Locate the cell with the specified text and output its [x, y] center coordinate. 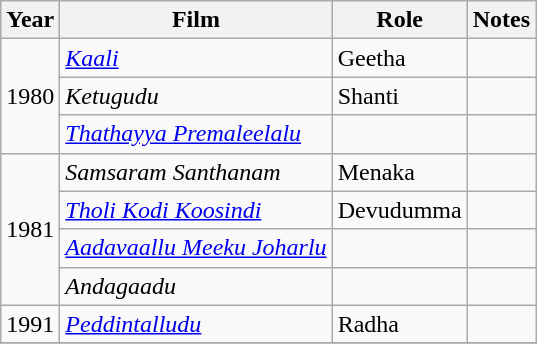
Radha [400, 324]
Devudumma [400, 210]
Shanti [400, 96]
Andagaadu [196, 286]
Aadavaallu Meeku Joharlu [196, 248]
1980 [30, 96]
Ketugudu [196, 96]
Peddintalludu [196, 324]
Geetha [400, 58]
Role [400, 20]
1981 [30, 229]
Menaka [400, 172]
Thathayya Premaleelalu [196, 134]
Notes [501, 20]
1991 [30, 324]
Kaali [196, 58]
Samsaram Santhanam [196, 172]
Film [196, 20]
Tholi Kodi Koosindi [196, 210]
Year [30, 20]
